Identify which cell holds the provided text, then report its [X, Y] central coordinate. 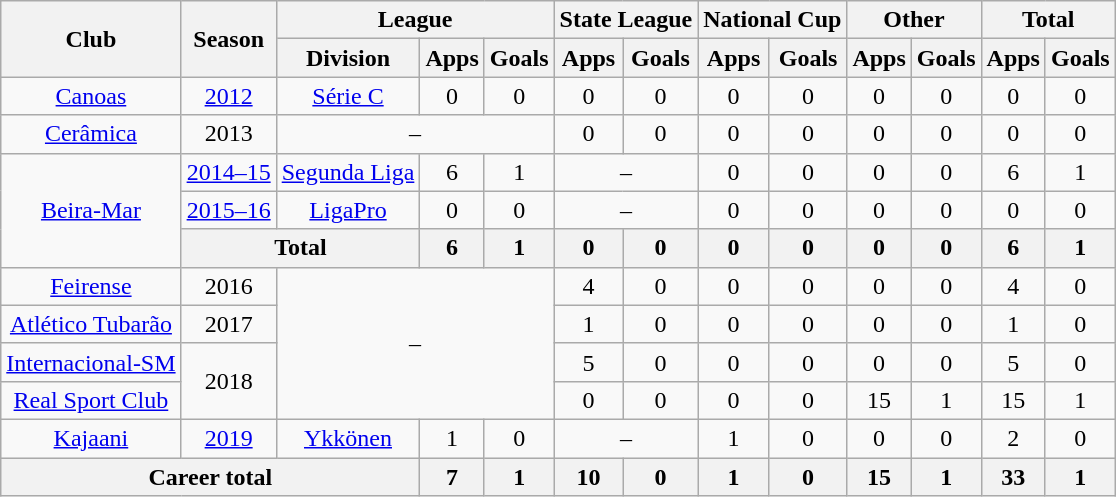
Segunda Liga [348, 172]
2012 [228, 96]
Internacional-SM [91, 362]
LigaPro [348, 210]
2016 [228, 286]
Division [348, 58]
2014–15 [228, 172]
State League [626, 20]
2019 [228, 438]
7 [452, 477]
Série C [348, 96]
Cerâmica [91, 134]
National Cup [772, 20]
33 [1013, 477]
Feirense [91, 286]
2018 [228, 381]
Beira-Mar [91, 210]
Club [91, 39]
Career total [210, 477]
League [415, 20]
2 [1013, 438]
2013 [228, 134]
Atlético Tubarão [91, 324]
Kajaani [91, 438]
2015–16 [228, 210]
Season [228, 39]
Other [914, 20]
Real Sport Club [91, 400]
Canoas [91, 96]
2017 [228, 324]
Ykkönen [348, 438]
10 [588, 477]
